Capture the cell that displays the provided text and extract its [X, Y] central coordinate. 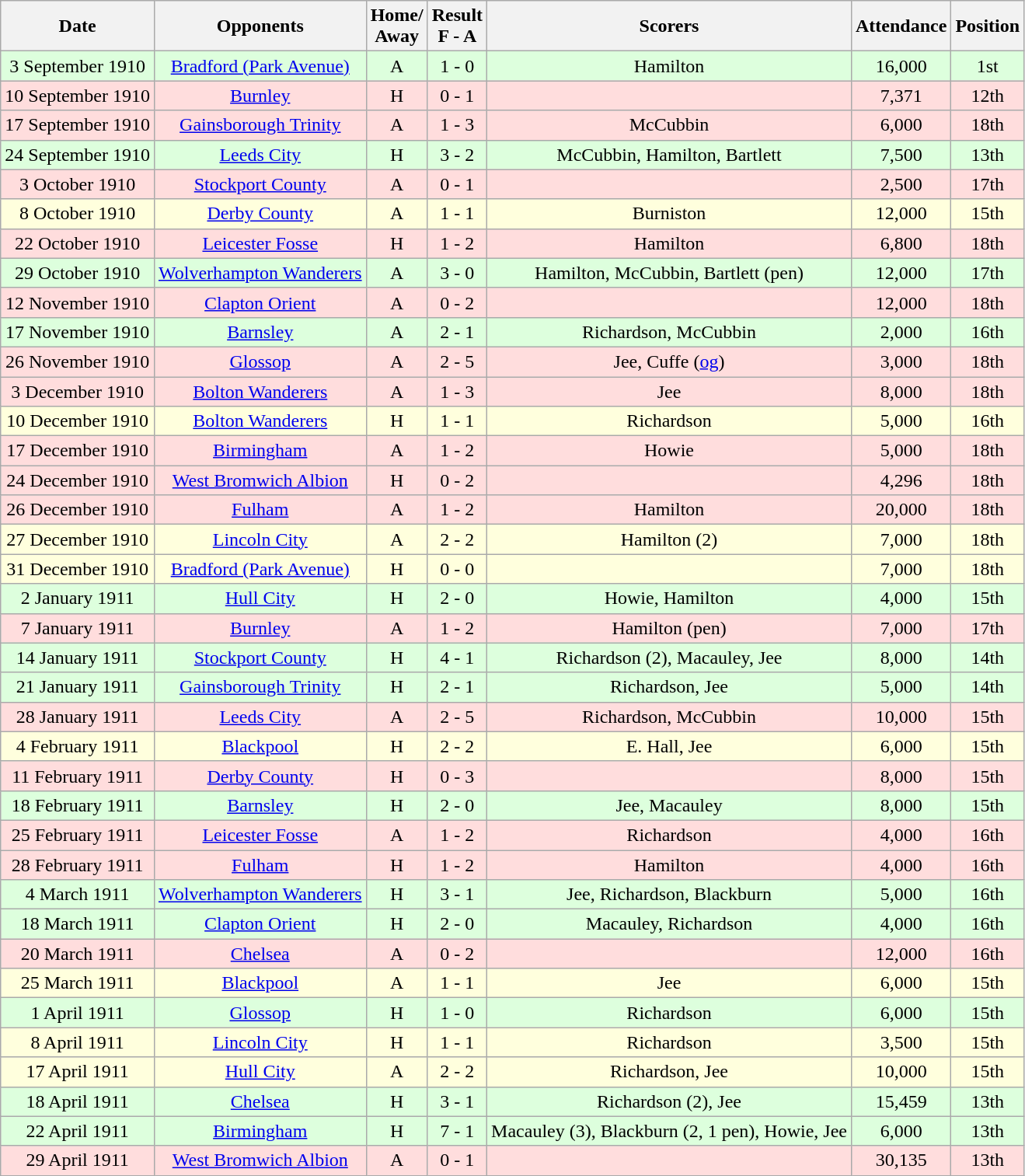
18 April 1911 [78, 1101]
1 April 1911 [78, 1013]
1st [988, 66]
24 December 1910 [78, 480]
3 October 1910 [78, 184]
10 December 1910 [78, 421]
7,500 [901, 155]
Hamilton (pen) [670, 628]
3,500 [901, 1042]
8 October 1910 [78, 214]
6,800 [901, 243]
26 November 1910 [78, 361]
2,000 [901, 332]
22 April 1911 [78, 1131]
ResultF - A [457, 26]
4 February 1911 [78, 746]
12 November 1910 [78, 302]
Burniston [670, 214]
26 December 1910 [78, 510]
Position [988, 26]
Scorers [670, 26]
4,296 [901, 480]
30,135 [901, 1160]
16,000 [901, 66]
28 February 1911 [78, 865]
17 November 1910 [78, 332]
31 December 1910 [78, 569]
3 December 1910 [78, 391]
21 January 1911 [78, 687]
2,500 [901, 184]
Howie, Hamilton [670, 598]
McCubbin, Hamilton, Bartlett [670, 155]
7 - 1 [457, 1131]
Hamilton (2) [670, 539]
3 - 2 [457, 155]
3,000 [901, 361]
E. Hall, Jee [670, 746]
25 February 1911 [78, 835]
11 February 1911 [78, 776]
0 - 3 [457, 776]
4 March 1911 [78, 895]
29 April 1911 [78, 1160]
8 April 1911 [78, 1042]
Hamilton, McCubbin, Bartlett (pen) [670, 273]
7 January 1911 [78, 628]
Richardson (2), Macauley, Jee [670, 658]
27 December 1910 [78, 539]
24 September 1910 [78, 155]
17 September 1910 [78, 125]
22 October 1910 [78, 243]
14 January 1911 [78, 658]
Jee, Richardson, Blackburn [670, 895]
18 March 1911 [78, 924]
3 - 0 [457, 273]
Date [78, 26]
10 September 1910 [78, 96]
15,459 [901, 1101]
0 - 0 [457, 569]
Howie [670, 451]
3 September 1910 [78, 66]
7,371 [901, 96]
McCubbin [670, 125]
20 March 1911 [78, 954]
17 April 1911 [78, 1072]
Home/Away [396, 26]
20,000 [901, 510]
2 January 1911 [78, 598]
Jee, Cuffe (og) [670, 361]
Attendance [901, 26]
12th [988, 96]
Jee, Macauley [670, 805]
17 December 1910 [78, 451]
28 January 1911 [78, 717]
Macauley (3), Blackburn (2, 1 pen), Howie, Jee [670, 1131]
Richardson (2), Jee [670, 1101]
4 - 1 [457, 658]
Opponents [260, 26]
25 March 1911 [78, 983]
18 February 1911 [78, 805]
Macauley, Richardson [670, 924]
29 October 1910 [78, 273]
